Find where the given text appears and provide that cell's center as [x, y] coordinate. 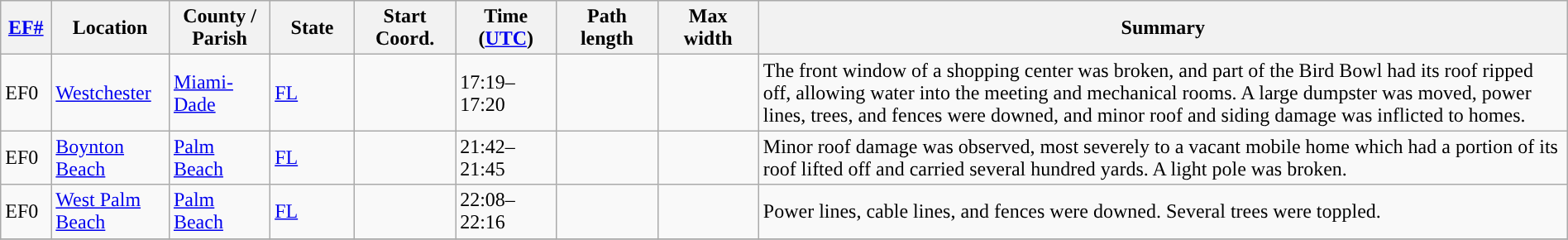
21:42–21:45 [506, 157]
Path length [607, 28]
Location [111, 28]
Start Coord. [404, 28]
22:08–22:16 [506, 212]
Boynton Beach [111, 157]
Time (UTC) [506, 28]
County / Parish [219, 28]
Miami-Dade [219, 93]
State [313, 28]
17:19–17:20 [506, 93]
Westchester [111, 93]
EF# [26, 28]
West Palm Beach [111, 212]
Power lines, cable lines, and fences were downed. Several trees were toppled. [1163, 212]
Summary [1163, 28]
Max width [708, 28]
